From the cell containing the given text, extract its center point as [x, y] coordinate. 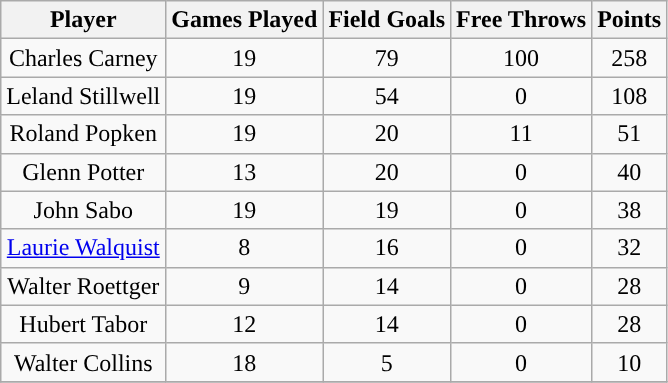
100 [522, 58]
51 [630, 134]
13 [244, 172]
11 [522, 134]
54 [387, 96]
258 [630, 58]
32 [630, 248]
Roland Popken [84, 134]
Charles Carney [84, 58]
Walter Roettger [84, 286]
16 [387, 248]
40 [630, 172]
Field Goals [387, 20]
108 [630, 96]
Player [84, 20]
10 [630, 362]
Walter Collins [84, 362]
18 [244, 362]
Free Throws [522, 20]
79 [387, 58]
Laurie Walquist [84, 248]
Hubert Tabor [84, 324]
5 [387, 362]
John Sabo [84, 210]
Glenn Potter [84, 172]
8 [244, 248]
12 [244, 324]
Points [630, 20]
Leland Stillwell [84, 96]
38 [630, 210]
9 [244, 286]
Games Played [244, 20]
